Find where the given text appears and provide that cell's center as [x, y] coordinate. 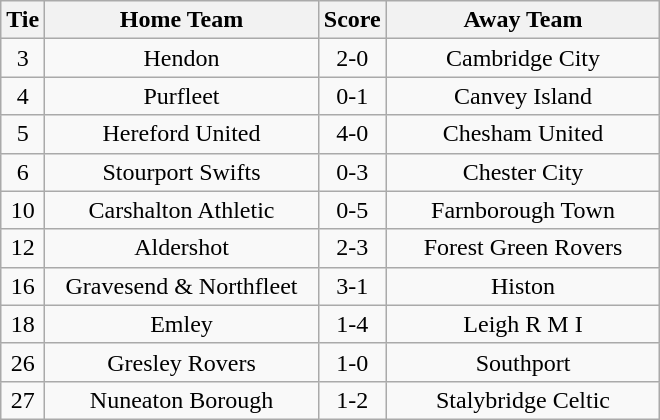
Score [352, 20]
3-1 [352, 286]
1-0 [352, 362]
Gresley Rovers [182, 362]
Away Team [523, 20]
Southport [523, 362]
18 [23, 324]
1-4 [352, 324]
12 [23, 248]
1-2 [352, 400]
4-0 [352, 134]
2-0 [352, 58]
10 [23, 210]
Stourport Swifts [182, 172]
0-3 [352, 172]
Hereford United [182, 134]
Aldershot [182, 248]
Canvey Island [523, 96]
26 [23, 362]
0-1 [352, 96]
3 [23, 58]
Chesham United [523, 134]
Farnborough Town [523, 210]
0-5 [352, 210]
Tie [23, 20]
Chester City [523, 172]
Hendon [182, 58]
Emley [182, 324]
4 [23, 96]
Home Team [182, 20]
Histon [523, 286]
2-3 [352, 248]
Cambridge City [523, 58]
Leigh R M I [523, 324]
Nuneaton Borough [182, 400]
6 [23, 172]
Forest Green Rovers [523, 248]
Carshalton Athletic [182, 210]
Purfleet [182, 96]
16 [23, 286]
Gravesend & Northfleet [182, 286]
5 [23, 134]
27 [23, 400]
Stalybridge Celtic [523, 400]
